Detect which cell encompasses the target text, then output its (X, Y) center coordinate. 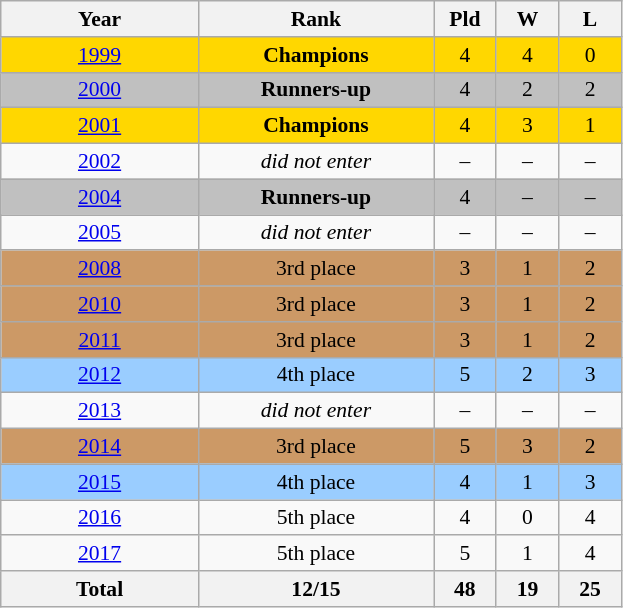
2008 (100, 269)
L (590, 19)
2012 (100, 375)
2000 (100, 90)
2005 (100, 233)
W (528, 19)
2002 (100, 162)
2010 (100, 304)
Pld (466, 19)
25 (590, 589)
Rank (316, 19)
2011 (100, 340)
2017 (100, 554)
1999 (100, 55)
19 (528, 589)
Year (100, 19)
Total (100, 589)
2016 (100, 518)
2014 (100, 447)
48 (466, 589)
2013 (100, 411)
2001 (100, 126)
12/15 (316, 589)
2015 (100, 482)
2004 (100, 197)
